Search for the cell housing the specified text and yield its [x, y] center coordinate. 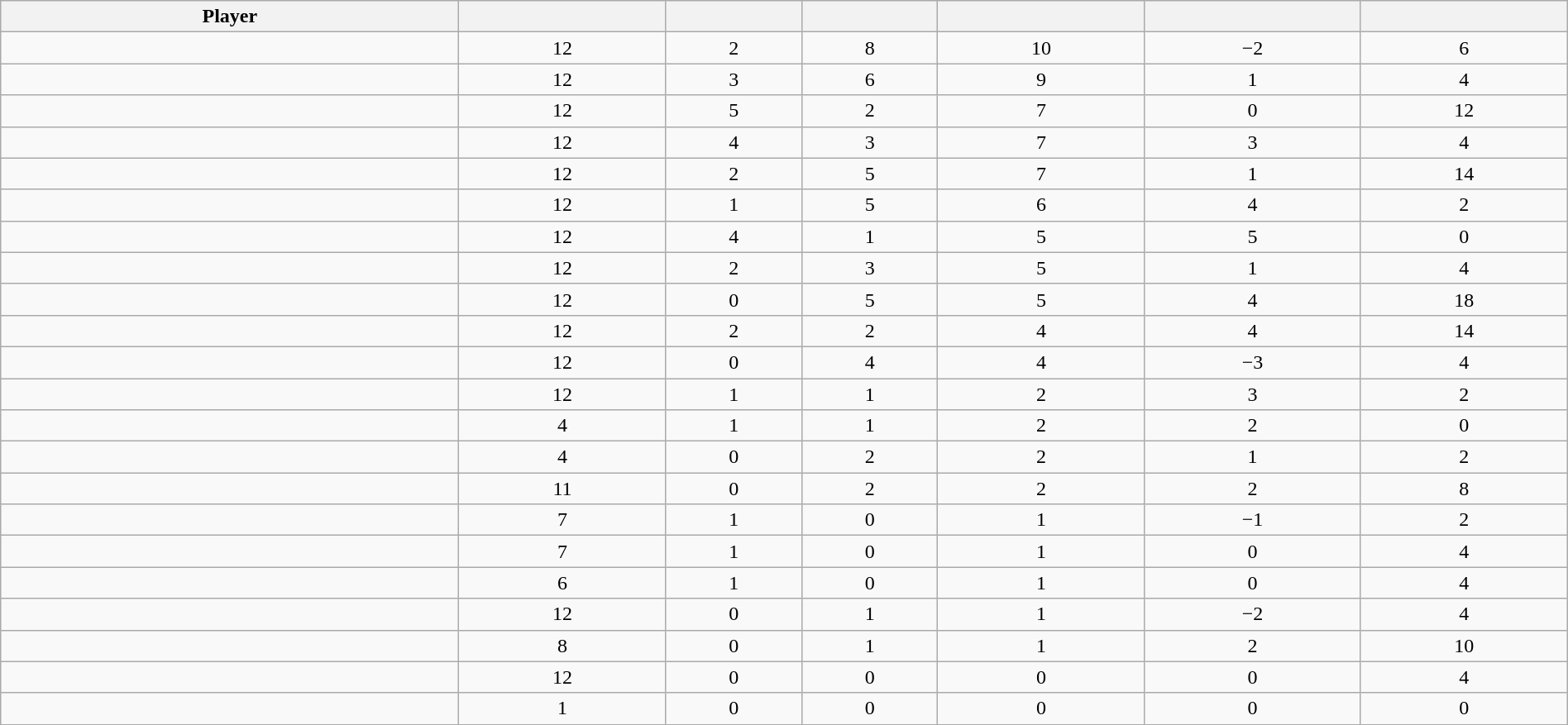
−1 [1252, 520]
−3 [1252, 362]
9 [1041, 79]
11 [562, 489]
Player [230, 17]
18 [1464, 299]
